Determine the (x, y) coordinate at the center of the cell enclosing the given text.  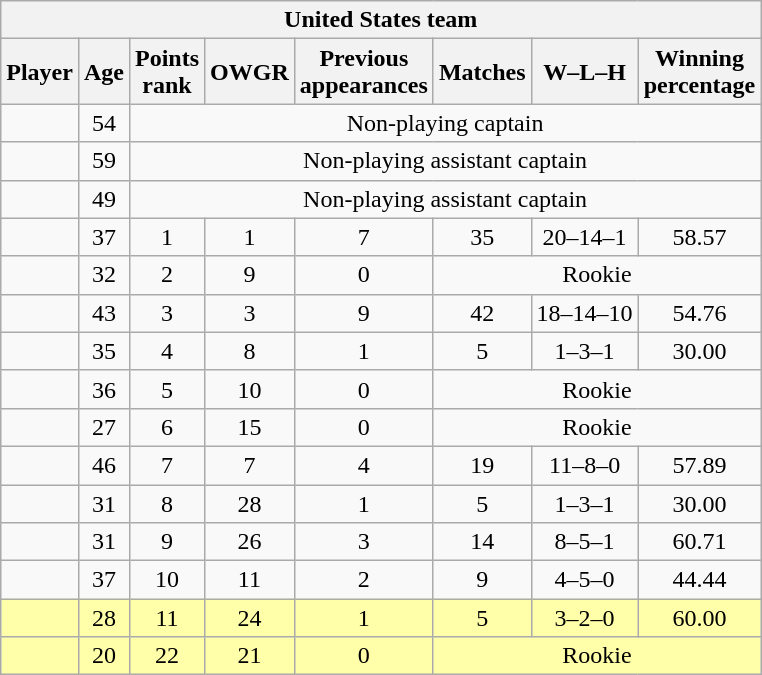
Winningpercentage (700, 72)
60.71 (700, 542)
United States team (381, 20)
3–2–0 (584, 618)
36 (104, 389)
Age (104, 72)
27 (104, 427)
26 (250, 542)
49 (104, 199)
59 (104, 161)
32 (104, 275)
22 (166, 656)
43 (104, 313)
Previousappearances (364, 72)
Matches (482, 72)
14 (482, 542)
54.76 (700, 313)
18–14–10 (584, 313)
OWGR (250, 72)
20–14–1 (584, 237)
Pointsrank (166, 72)
24 (250, 618)
15 (250, 427)
46 (104, 465)
54 (104, 123)
60.00 (700, 618)
W–L–H (584, 72)
58.57 (700, 237)
42 (482, 313)
21 (250, 656)
Non-playing captain (444, 123)
57.89 (700, 465)
Player (40, 72)
4–5–0 (584, 580)
6 (166, 427)
20 (104, 656)
8–5–1 (584, 542)
11–8–0 (584, 465)
44.44 (700, 580)
19 (482, 465)
